Return [X, Y] of the center of cell containing provided text 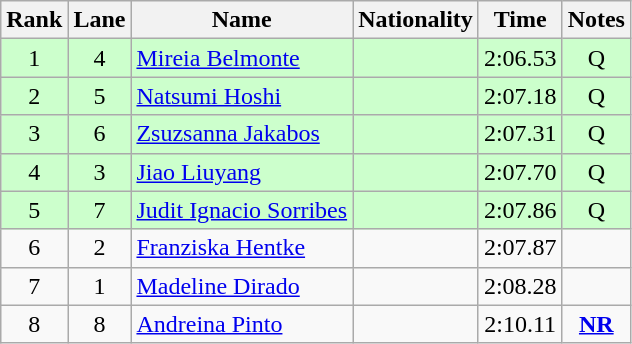
2:07.31 [520, 134]
2:06.53 [520, 58]
2:07.87 [520, 248]
Jiao Liuyang [242, 172]
Zsuzsanna Jakabos [242, 134]
Name [242, 20]
Nationality [416, 20]
Madeline Dirado [242, 286]
2:07.18 [520, 96]
Andreina Pinto [242, 324]
Notes [596, 20]
2:07.70 [520, 172]
Judit Ignacio Sorribes [242, 210]
Lane [100, 20]
NR [596, 324]
2:10.11 [520, 324]
2:08.28 [520, 286]
Mireia Belmonte [242, 58]
Rank [34, 20]
Time [520, 20]
Franziska Hentke [242, 248]
2:07.86 [520, 210]
Natsumi Hoshi [242, 96]
